For the text-containing cell, return its midpoint in (x, y) coordinate format. 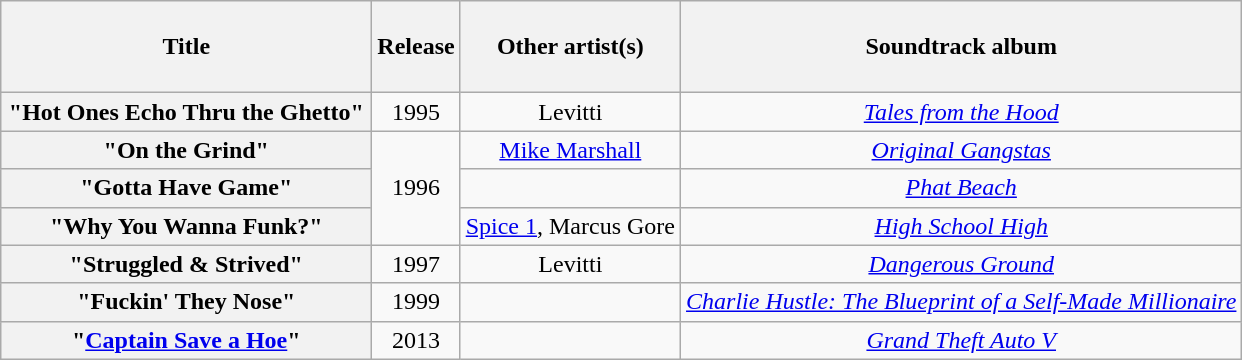
Tales from the Hood (962, 112)
"Fuckin' They Nose" (186, 302)
"Why You Wanna Funk?" (186, 226)
Grand Theft Auto V (962, 340)
Mike Marshall (570, 150)
Title (186, 47)
Spice 1, Marcus Gore (570, 226)
1996 (416, 188)
1999 (416, 302)
"Captain Save a Hoe" (186, 340)
Other artist(s) (570, 47)
Release (416, 47)
"On the Grind" (186, 150)
Dangerous Ground (962, 264)
Phat Beach (962, 188)
High School High (962, 226)
Charlie Hustle: The Blueprint of a Self-Made Millionaire (962, 302)
1995 (416, 112)
Original Gangstas (962, 150)
"Struggled & Strived" (186, 264)
Soundtrack album (962, 47)
"Hot Ones Echo Thru the Ghetto" (186, 112)
"Gotta Have Game" (186, 188)
1997 (416, 264)
2013 (416, 340)
